Pinpoint the cell where the given text exists, returning its (x, y) midpoint coordinate. 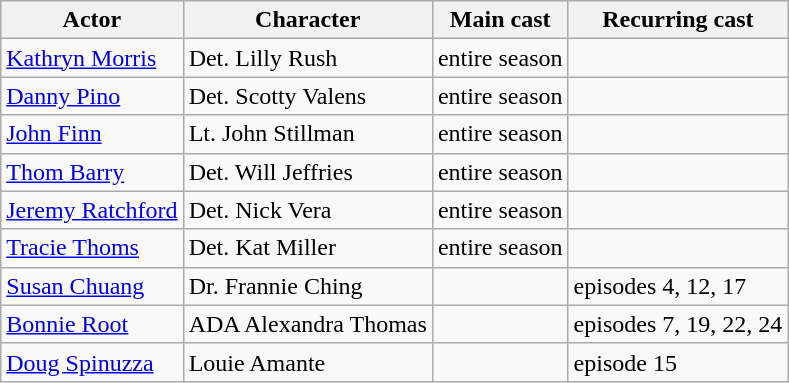
ADA Alexandra Thomas (308, 324)
Main cast (500, 20)
Det. Will Jeffries (308, 172)
Dr. Frannie Ching (308, 286)
Det. Kat Miller (308, 248)
Character (308, 20)
Thom Barry (92, 172)
Det. Scotty Valens (308, 96)
Recurring cast (678, 20)
Tracie Thoms (92, 248)
Jeremy Ratchford (92, 210)
Bonnie Root (92, 324)
episodes 7, 19, 22, 24 (678, 324)
episode 15 (678, 362)
episodes 4, 12, 17 (678, 286)
Doug Spinuzza (92, 362)
Lt. John Stillman (308, 134)
Susan Chuang (92, 286)
Det. Nick Vera (308, 210)
Danny Pino (92, 96)
Actor (92, 20)
Det. Lilly Rush (308, 58)
Louie Amante (308, 362)
John Finn (92, 134)
Kathryn Morris (92, 58)
